Return (X, Y) of the center of cell containing provided text 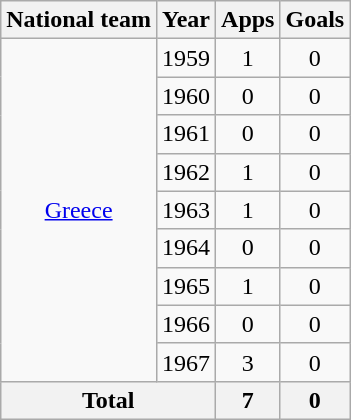
1961 (186, 134)
1966 (186, 324)
7 (248, 400)
Total (108, 400)
Year (186, 20)
Greece (79, 210)
1964 (186, 248)
1963 (186, 210)
1959 (186, 58)
National team (79, 20)
1965 (186, 286)
Goals (315, 20)
1960 (186, 96)
3 (248, 362)
Apps (248, 20)
1967 (186, 362)
1962 (186, 172)
